Search for the cell housing the specified text and yield its (X, Y) center coordinate. 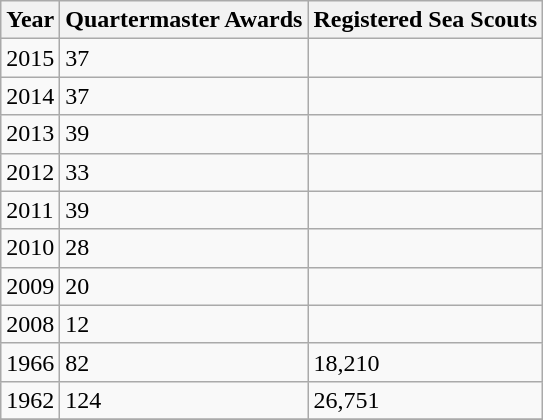
2012 (30, 172)
2011 (30, 210)
18,210 (426, 362)
2015 (30, 58)
12 (184, 324)
2014 (30, 96)
Registered Sea Scouts (426, 20)
124 (184, 400)
2013 (30, 134)
28 (184, 248)
2008 (30, 324)
1966 (30, 362)
26,751 (426, 400)
20 (184, 286)
2009 (30, 286)
2010 (30, 248)
33 (184, 172)
Year (30, 20)
1962 (30, 400)
Quartermaster Awards (184, 20)
82 (184, 362)
